Return [X, Y] of the center of cell containing provided text 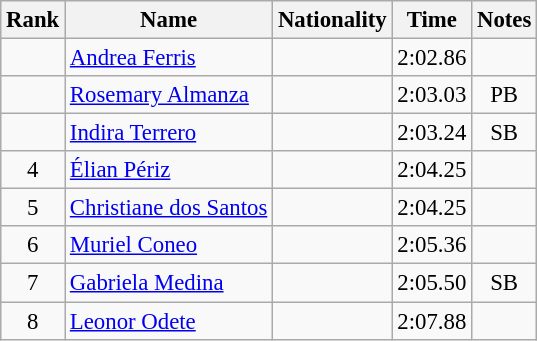
4 [33, 170]
2:03.03 [432, 95]
Élian Périz [169, 170]
6 [33, 245]
2:05.36 [432, 245]
2:05.50 [432, 283]
Nationality [332, 20]
Leonor Odete [169, 321]
Rosemary Almanza [169, 95]
Indira Terrero [169, 133]
Christiane dos Santos [169, 208]
Rank [33, 20]
2:07.88 [432, 321]
5 [33, 208]
Muriel Coneo [169, 245]
Name [169, 20]
Andrea Ferris [169, 58]
8 [33, 321]
Notes [504, 20]
2:03.24 [432, 133]
7 [33, 283]
Gabriela Medina [169, 283]
PB [504, 95]
Time [432, 20]
2:02.86 [432, 58]
